Output the [x, y] coordinate of the center of the cell containing the given text.  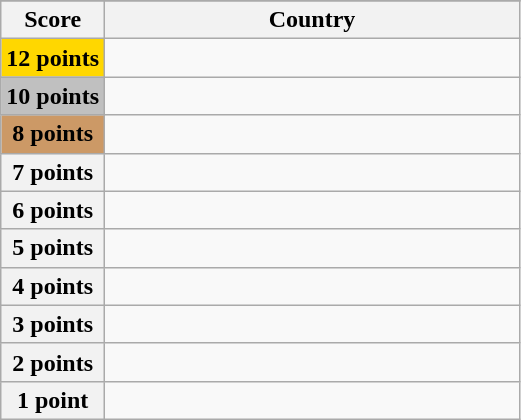
3 points [53, 324]
10 points [53, 96]
2 points [53, 362]
8 points [53, 134]
7 points [53, 172]
Score [53, 20]
5 points [53, 248]
4 points [53, 286]
12 points [53, 58]
Country [312, 20]
6 points [53, 210]
1 point [53, 400]
